Provide the (X, Y) coordinate of the cell's center where the given text is located.  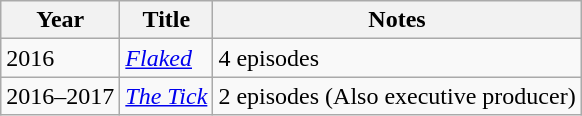
The Tick (166, 96)
2016–2017 (60, 96)
4 episodes (397, 58)
Flaked (166, 58)
Notes (397, 20)
2 episodes (Also executive producer) (397, 96)
2016 (60, 58)
Year (60, 20)
Title (166, 20)
